Scan for the cell matching the given text and deliver its [x, y] coordinate at center. 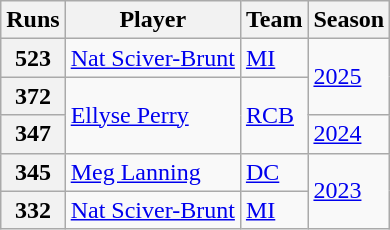
Meg Lanning [152, 172]
347 [33, 134]
Ellyse Perry [152, 115]
372 [33, 96]
523 [33, 58]
332 [33, 210]
Team [274, 20]
2025 [349, 77]
345 [33, 172]
2023 [349, 191]
Runs [33, 20]
DC [274, 172]
Player [152, 20]
RCB [274, 115]
2024 [349, 134]
Season [349, 20]
